Return the (x, y) coordinate for the center point of the cell that contains the specified text.  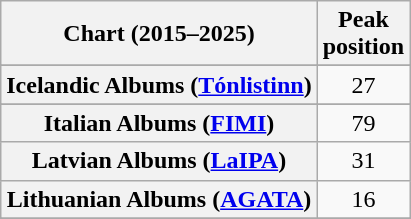
Italian Albums (FIMI) (159, 123)
27 (363, 85)
Peakposition (363, 34)
Latvian Albums (LaIPA) (159, 161)
Chart (2015–2025) (159, 34)
31 (363, 161)
Icelandic Albums (Tónlistinn) (159, 85)
16 (363, 199)
Lithuanian Albums (AGATA) (159, 199)
79 (363, 123)
